Detect which cell encompasses the target text, then output its [X, Y] center coordinate. 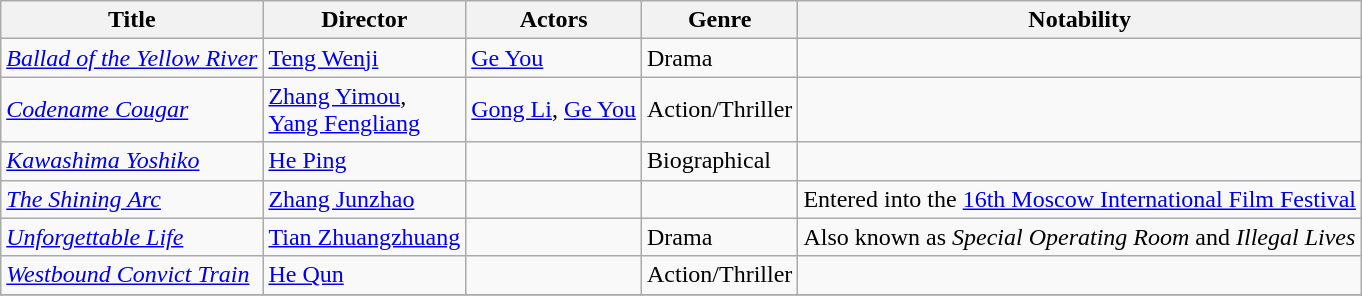
Director [364, 20]
Also known as Special Operating Room and Illegal Lives [1080, 237]
Zhang Yimou,Yang Fengliang [364, 110]
He Ping [364, 161]
Gong Li, Ge You [554, 110]
Entered into the 16th Moscow International Film Festival [1080, 199]
Codename Cougar [132, 110]
Biographical [720, 161]
Kawashima Yoshiko [132, 161]
Title [132, 20]
Notability [1080, 20]
Teng Wenji [364, 58]
Tian Zhuangzhuang [364, 237]
He Qun [364, 275]
Unforgettable Life [132, 237]
The Shining Arc [132, 199]
Westbound Convict Train [132, 275]
Genre [720, 20]
Ballad of the Yellow River [132, 58]
Actors [554, 20]
Zhang Junzhao [364, 199]
Ge You [554, 58]
